Find where the given text appears and provide that cell's center as [x, y] coordinate. 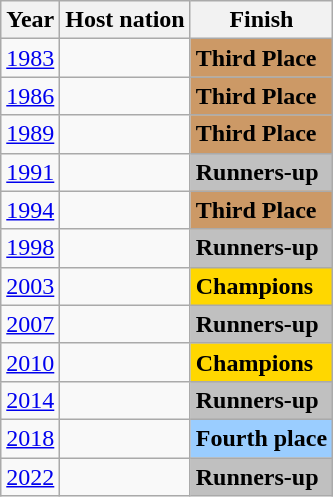
2014 [30, 400]
2010 [30, 362]
1989 [30, 134]
Year [30, 20]
1986 [30, 96]
1994 [30, 210]
Host nation [125, 20]
1991 [30, 172]
2007 [30, 324]
1983 [30, 58]
1998 [30, 248]
2003 [30, 286]
2022 [30, 477]
2018 [30, 438]
Finish [261, 20]
Fourth place [261, 438]
